For the text-containing cell, return its midpoint in (x, y) coordinate format. 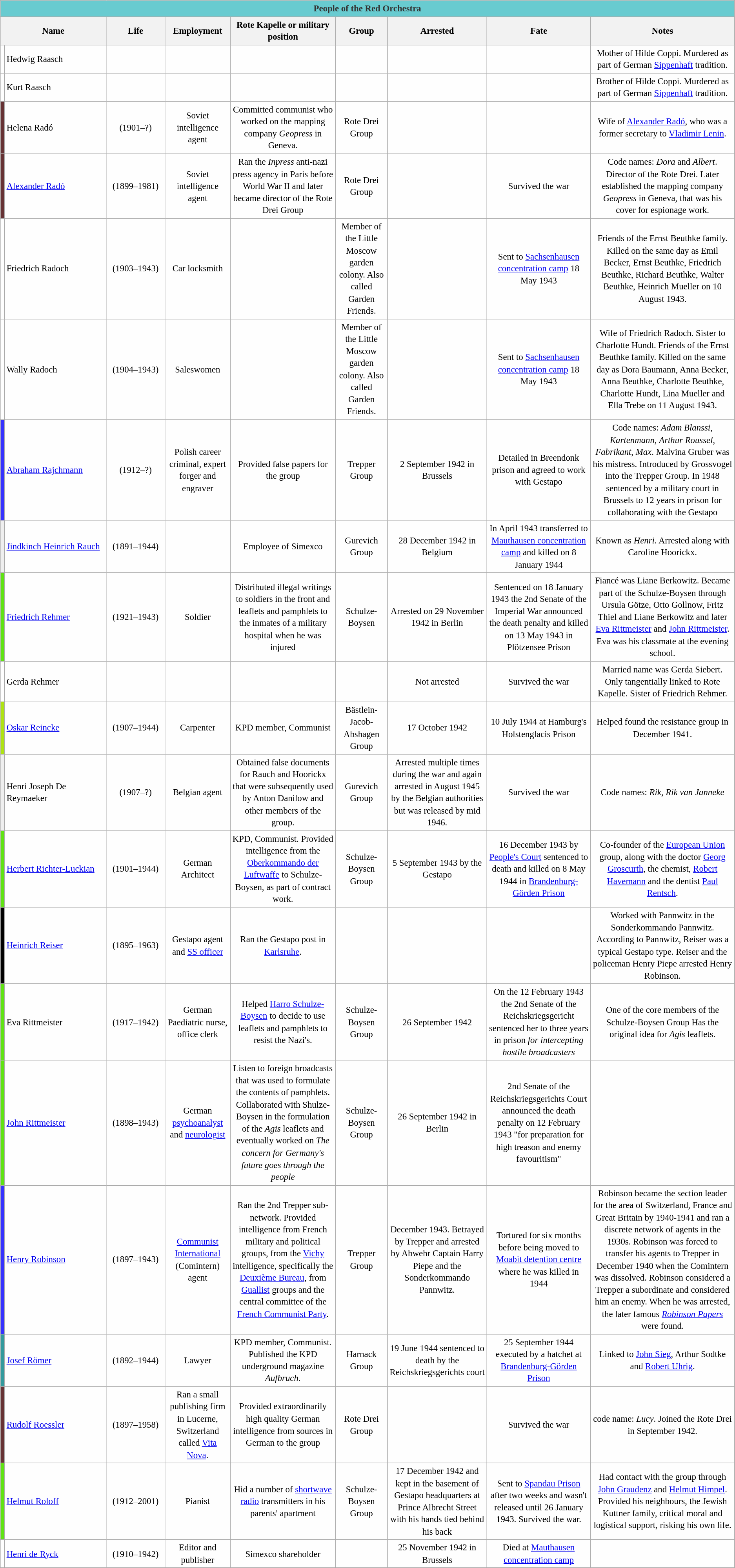
(1910–1942) (136, 1554)
(1897–1958) (136, 1425)
Soldier (198, 617)
Henri de Ryck (55, 1554)
(1907–?) (136, 793)
Ran a small publishing firm in Lucerne, Switzerland called Vita Nova. (198, 1425)
Employee of Simexco (283, 547)
(1891–1944) (136, 547)
Kurt Raasch (55, 87)
Fate (539, 31)
Mother of Hilde Coppi. Murdered as part of German Sippenhaft tradition. (663, 59)
Carpenter (198, 728)
Lawyer (198, 1361)
Rudolf Roessler (55, 1425)
code name: Lucy. Joined the Rote Drei in September 1942. (663, 1425)
In April 1943 transferred to Mauthausen concentration camp and killed on 8 January 1944 (539, 547)
Hid a number of shortwave radio transmitters in his parents' apartment (283, 1502)
Editor and publisher (198, 1554)
December 1943. Betrayed by Trepper and arrested by Abwehr Captain Harry Piepe and the Sonderkommando Pannwitz. (437, 1260)
10 July 1944 at Hamburg's Holstenglacis Prison (539, 728)
Pianist (198, 1502)
KPD member, Communist. Published the KPD underground magazine Aufbruch. (283, 1361)
Friedrich Radoch (55, 269)
Eva Rittmeister (55, 1022)
Group (362, 31)
John Rittmeister (55, 1123)
(1912–2001) (136, 1502)
Provided extraordinarily high quality German intelligence from sources in German to the group (283, 1425)
Belgian agent (198, 793)
On the 12 February 1943 the 2nd Senate of the Reichskriegsgericht sentenced her to three years in prison for intercepting hostile broadcasters (539, 1022)
(1901–?) (136, 128)
25 November 1942 in Brussels (437, 1554)
KPD member, Communist (283, 728)
Oskar Reincke (55, 728)
Henry Robinson (55, 1260)
Simexco shareholder (283, 1554)
Married name was Gerda Siebert. Only tangentially linked to Rote Kapelle. Sister of Friedrich Rehmer. (663, 681)
Notes (663, 31)
Arrested on 29 November 1942 in Berlin (437, 617)
17 December 1942 and kept in the basement of Gestapo headquarters at Prince Albrecht Street with his hands tied behind his back (437, 1502)
Communist International (Comintern) agent (198, 1260)
Gerda Rehmer (55, 681)
Abraham Rajchmann (55, 470)
Herbert Richter-Luckian (55, 869)
Co-founder of the European Union group, along with the doctor Georg Groscurth, the chemist, Robert Havemann and the dentist Paul Rentsch. (663, 869)
Helped found the resistance group in December 1941. (663, 728)
Jindkinch Heinrich Rauch (55, 547)
Detailed in Breendonk prison and agreed to work with Gestapo (539, 470)
Josef Römer (55, 1361)
Arrested multiple times during the war and again arrested in August 1945 by the Belgian authorities but was released by mid 1946. (437, 793)
Bästlein-Jacob-Abshagen Group (362, 728)
Hedwig Raasch (55, 59)
19 June 1944 sentenced to death by the Reichskriegsgerichts court (437, 1361)
Distributed illegal writings to soldiers in the front and leaflets and pamphlets to the inmates of a military hospital when he was injured (283, 617)
(1912–?) (136, 470)
Henri Joseph De Reymaeker (55, 793)
5 September 1943 by the Gestapo (437, 869)
Heinrich Reiser (55, 946)
German Architect (198, 869)
(1904–1943) (136, 369)
People of the Red Orchestra (367, 9)
Tortured for six months before being moved to Moabit detention centre where he was killed in 1944 (539, 1260)
One of the core members of the Schulze-Boysen Group Has the original idea for Agis leaflets. (663, 1022)
German psychoanalyst and neurologist (198, 1123)
Alexander Radó (55, 186)
Helped Harro Schulze-Boysen to decide to use leaflets and pamphlets to resist the Nazi's. (283, 1022)
(1895–1963) (136, 946)
Employment (198, 31)
Died at Mauthausen concentration camp (539, 1554)
Schulze-Boysen (362, 617)
Helmut Roloff (55, 1502)
Provided false papers for the group (283, 470)
Helena Radó (55, 128)
(1917–1942) (136, 1022)
(1903–1943) (136, 269)
Obtained false documents for Rauch and Hoorickx that were subsequently used by Anton Danilow and other members of the group. (283, 793)
(1921–1943) (136, 617)
Brother of Hilde Coppi. Murdered as part of German Sippenhaft tradition. (663, 87)
German Paediatric nurse, office clerk (198, 1022)
16 December 1943 by People's Court sentenced to death and killed on 8 May 1944 in Brandenburg-Görden Prison (539, 869)
28 December 1942 in Belgium (437, 547)
Car locksmith (198, 269)
(1898–1943) (136, 1123)
Ran the Inpress anti-nazi press agency in Paris before World War II and later became director of the Rote Drei Group (283, 186)
Gestapo agent and SS officer (198, 946)
Friedrich Rehmer (55, 617)
Rote Kapelle or military position (283, 31)
Sentenced on 18 January 1943 the 2nd Senate of the Imperial War announced the death penalty and killed on 13 May 1943 in Plötzensee Prison (539, 617)
(1892–1944) (136, 1361)
KPD, Communist. Provided intelligence from the Oberkommando der Luftwaffe to Schulze-Boysen, as part of contract work. (283, 869)
Name (53, 31)
Sent to Spandau Prison after two weeks and wasn't released until 26 January 1943. Survived the war. (539, 1502)
26 September 1942 (437, 1022)
Harnack Group (362, 1361)
Wife of Alexander Radó, who was a former secretary to Vladimir Lenin. (663, 128)
(1899–1981) (136, 186)
Ran the Gestapo post in Karlsruhe. (283, 946)
25 September 1944 executed by a hatchet at Brandenburg-Görden Prison (539, 1361)
2nd Senate of the Reichskriegsgerichts Court announced the death penalty on 12 February 1943 "for preparation for high treason and enemy favouritism" (539, 1123)
26 September 1942 in Berlin (437, 1123)
Known as Henri. Arrested along with Caroline Hoorickx. (663, 547)
(1901–1944) (136, 869)
Code names: Rik, Rik van Janneke (663, 793)
Wally Radoch (55, 369)
17 October 1942 (437, 728)
(1907–1944) (136, 728)
Life (136, 31)
Committed communist who worked on the mapping company Geopress in Geneva. (283, 128)
Not arrested (437, 681)
Linked to John Sieg, Arthur Sodtke and Robert Uhrig. (663, 1361)
Arrested (437, 31)
Saleswomen (198, 369)
Polish career criminal, expert forger and engraver (198, 470)
2 September 1942 in Brussels (437, 470)
(1897–1943) (136, 1260)
